Capture the cell that displays the provided text and extract its (x, y) central coordinate. 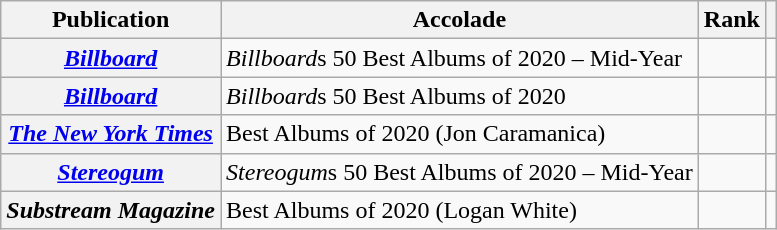
Best Albums of 2020 (Logan White) (460, 210)
Accolade (460, 20)
The New York Times (111, 134)
Stereogums 50 Best Albums of 2020 – Mid-Year (460, 172)
Billboards 50 Best Albums of 2020 (460, 96)
Rank (732, 20)
Publication (111, 20)
Substream Magazine (111, 210)
Billboards 50 Best Albums of 2020 – Mid-Year (460, 58)
Best Albums of 2020 (Jon Caramanica) (460, 134)
Stereogum (111, 172)
